Detect which cell encompasses the target text, then output its [X, Y] center coordinate. 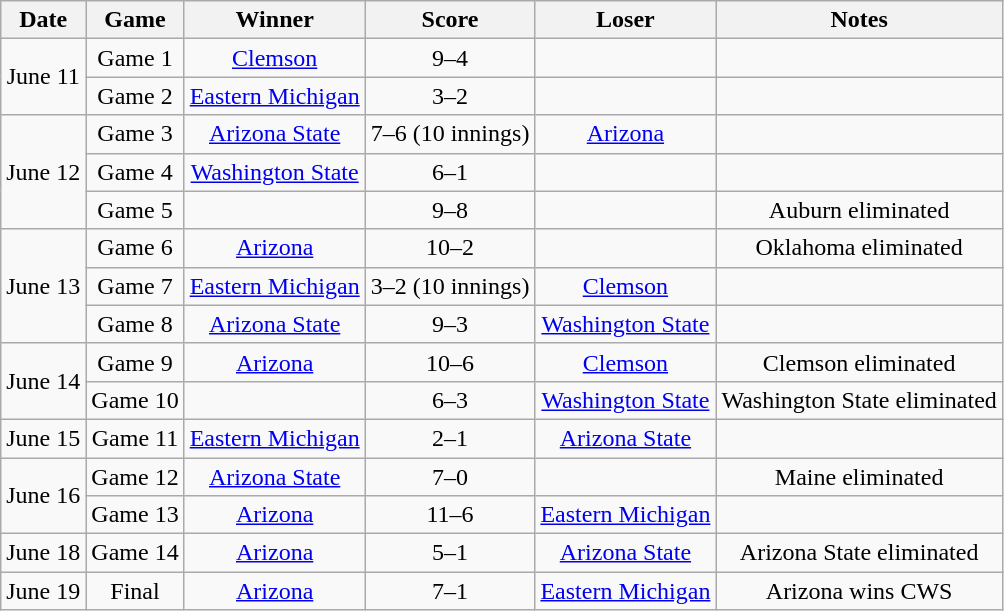
June 13 [44, 286]
Clemson eliminated [859, 362]
6–1 [450, 172]
June 16 [44, 496]
7–6 (10 innings) [450, 134]
Game 3 [135, 134]
Game 5 [135, 210]
9–3 [450, 324]
Arizona wins CWS [859, 591]
2–1 [450, 438]
3–2 [450, 96]
Score [450, 20]
Maine eliminated [859, 477]
June 12 [44, 172]
Game 10 [135, 400]
7–0 [450, 477]
Game 13 [135, 515]
Game 6 [135, 248]
Auburn eliminated [859, 210]
Game 9 [135, 362]
June 15 [44, 438]
10–6 [450, 362]
Date [44, 20]
6–3 [450, 400]
Notes [859, 20]
June 19 [44, 591]
9–8 [450, 210]
9–4 [450, 58]
Game 7 [135, 286]
Game 12 [135, 477]
Game 4 [135, 172]
3–2 (10 innings) [450, 286]
Game 8 [135, 324]
11–6 [450, 515]
5–1 [450, 553]
Arizona State eliminated [859, 553]
7–1 [450, 591]
Winner [274, 20]
10–2 [450, 248]
Loser [626, 20]
Final [135, 591]
Game 2 [135, 96]
Oklahoma eliminated [859, 248]
Game 1 [135, 58]
Game 14 [135, 553]
Game 11 [135, 438]
Washington State eliminated [859, 400]
Game [135, 20]
June 14 [44, 381]
June 11 [44, 77]
June 18 [44, 553]
